Determine the [x, y] coordinate at the center of the cell enclosing the given text.  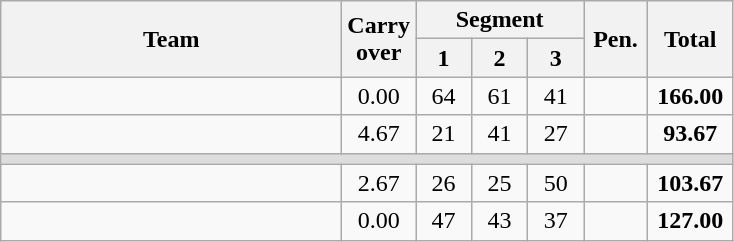
103.67 [690, 183]
61 [500, 96]
47 [444, 221]
Team [172, 39]
Total [690, 39]
1 [444, 58]
2.67 [379, 183]
127.00 [690, 221]
166.00 [690, 96]
21 [444, 134]
93.67 [690, 134]
26 [444, 183]
37 [556, 221]
3 [556, 58]
64 [444, 96]
Segment [500, 20]
43 [500, 221]
Carry over [379, 39]
4.67 [379, 134]
Pen. [616, 39]
25 [500, 183]
50 [556, 183]
2 [500, 58]
27 [556, 134]
